Detect which cell encompasses the target text, then output its (x, y) center coordinate. 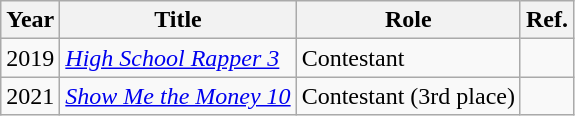
Show Me the Money 10 (178, 96)
High School Rapper 3 (178, 58)
Ref. (546, 20)
Contestant (408, 58)
2019 (30, 58)
Year (30, 20)
Contestant (3rd place) (408, 96)
Role (408, 20)
Title (178, 20)
2021 (30, 96)
